From the cell containing the given text, extract its center point as (x, y) coordinate. 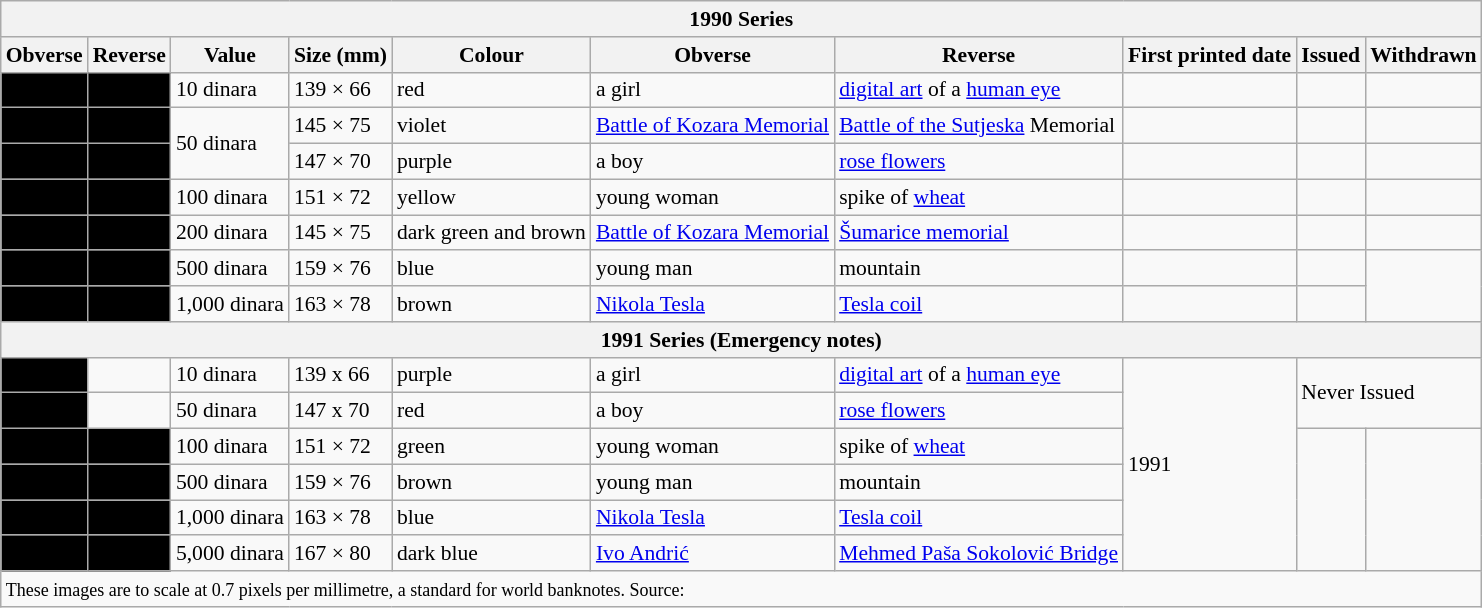
1991 Series (Emergency notes) (742, 340)
Withdrawn (1423, 55)
dark blue (492, 554)
147 x 70 (340, 411)
5,000 dinara (230, 554)
200 dinara (230, 233)
Šumarice memorial (978, 233)
Issued (1330, 55)
First printed date (1210, 55)
Ivo Andrić (712, 554)
147 × 70 (340, 162)
1991 (1210, 464)
Never Issued (1388, 392)
167 × 80 (340, 554)
1990 Series (742, 19)
yellow (492, 197)
These images are to scale at 0.7 pixels per millimetre, a standard for world banknotes. Source: (742, 589)
Value (230, 55)
green (492, 447)
139 × 66 (340, 90)
Mehmed Paša Sokolović Bridge (978, 554)
Battle of the Sutjeska Memorial (978, 126)
dark green and brown (492, 233)
violet (492, 126)
Colour (492, 55)
Size (mm) (340, 55)
139 x 66 (340, 375)
